Capture the cell that displays the provided text and extract its (X, Y) central coordinate. 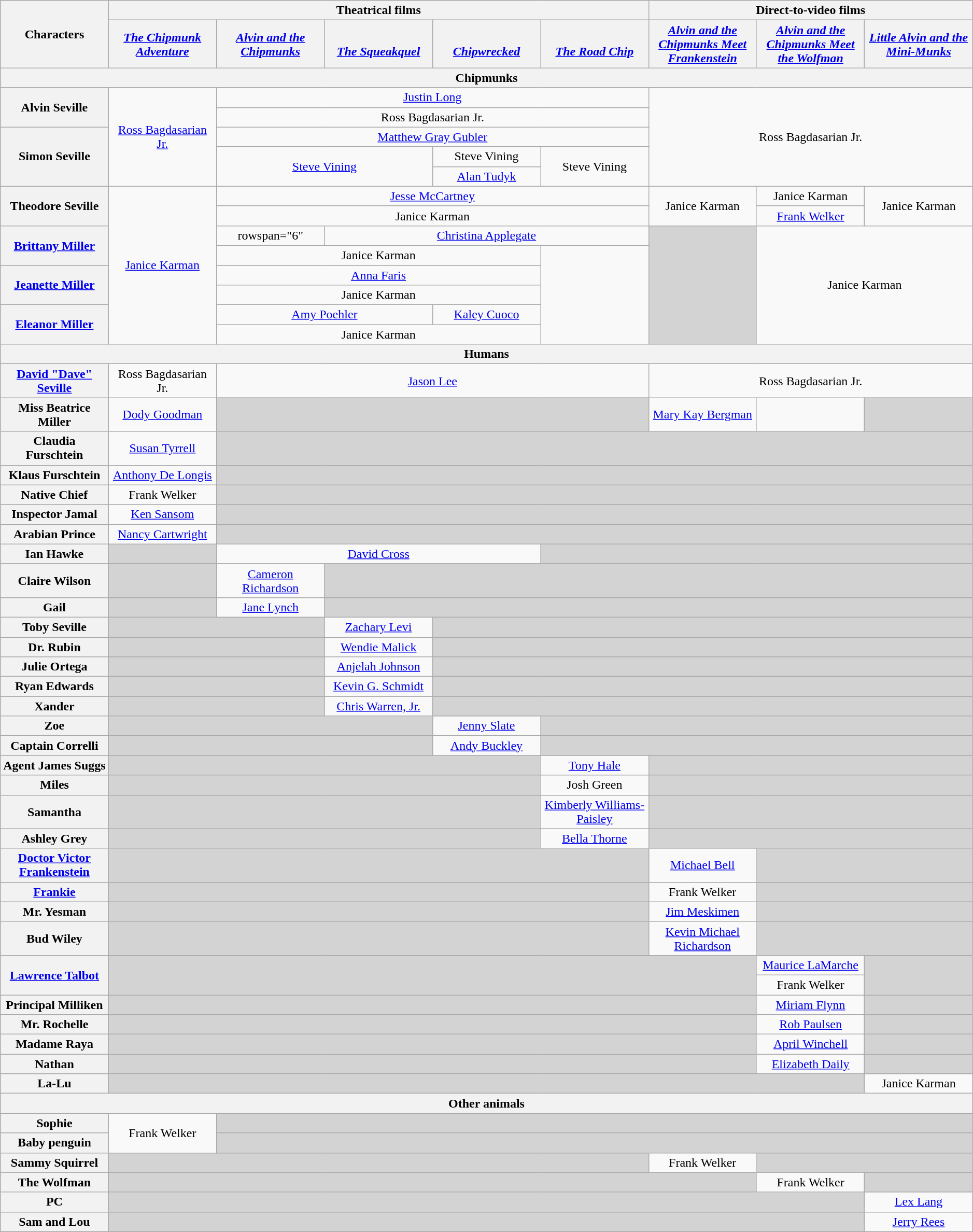
Anthony De Longis (162, 475)
Zachary Levi (378, 627)
Sam and Lou (54, 1222)
Jane Lynch (271, 607)
Sophie (54, 1123)
Alvin and the Chipmunks Meet the Wolfman (810, 44)
Cameron Richardson (271, 581)
Lawrence Talbot (54, 975)
Dody Goodman (162, 415)
Characters (54, 34)
Anna Faris (378, 275)
Nancy Cartwright (162, 534)
Tony Hale (595, 765)
Kimberly Williams-Paisley (595, 812)
Miss Beatrice Miller (54, 415)
Brittany Miller (54, 245)
Ryan Edwards (54, 687)
Humans (487, 354)
Andy Buckley (486, 746)
Wendie Malick (378, 647)
Little Alvin and the Mini-Munks (919, 44)
Alan Tudyk (486, 176)
Jason Lee (433, 381)
The Road Chip (595, 44)
Dr. Rubin (54, 647)
Julie Ortega (54, 667)
Zoe (54, 726)
Jenny Slate (486, 726)
Other animals (487, 1103)
Nathan (54, 1064)
Toby Seville (54, 627)
Jesse McCartney (433, 196)
Kaley Cuoco (486, 315)
Maurice LaMarche (810, 965)
Rob Paulsen (810, 1025)
David Cross (378, 554)
Simon Seville (54, 157)
Chipwrecked (486, 44)
Alvin and the Chipmunks (271, 44)
Claudia Furschtein (54, 448)
Theatrical films (378, 10)
Arabian Prince (54, 534)
Elizabeth Daily (810, 1064)
Theodore Seville (54, 206)
Ian Hawke (54, 554)
Michael Bell (702, 865)
The Wolfman (54, 1182)
Agent James Suggs (54, 765)
Matthew Gray Gubler (433, 137)
Bella Thorne (595, 838)
Ken Sansom (162, 514)
Jerry Rees (919, 1222)
Native Chief (54, 495)
Samantha (54, 812)
Frankie (54, 892)
Direct-to-video films (811, 10)
Alvin and the Chipmunks Meet Frankenstein (702, 44)
Bud Wiley (54, 939)
Ashley Grey (54, 838)
David "Dave" Seville (54, 381)
Mr. Rochelle (54, 1025)
rowspan="6" (271, 235)
Doctor Victor Frankenstein (54, 865)
Mary Kay Bergman (702, 415)
Klaus Furschtein (54, 475)
Chipmunks (487, 78)
Justin Long (433, 97)
PC (54, 1202)
Alvin Seville (54, 107)
Kevin G. Schmidt (378, 687)
Mr. Yesman (54, 912)
Captain Correlli (54, 746)
Christina Applegate (486, 235)
Principal Milliken (54, 1004)
Inspector Jamal (54, 514)
Jim Meskimen (702, 912)
Madame Raya (54, 1044)
Josh Green (595, 785)
Susan Tyrrell (162, 448)
Anjelah Johnson (378, 667)
La-Lu (54, 1084)
Sammy Squirrel (54, 1163)
April Winchell (810, 1044)
Eleanor Miller (54, 325)
The Chipmunk Adventure (162, 44)
Miles (54, 785)
Amy Poehler (325, 315)
Miriam Flynn (810, 1004)
Claire Wilson (54, 581)
Lex Lang (919, 1202)
Chris Warren, Jr. (378, 706)
Baby penguin (54, 1143)
Jeanette Miller (54, 285)
Gail (54, 607)
Kevin Michael Richardson (702, 939)
The Squeakquel (378, 44)
Xander (54, 706)
